Detect which cell encompasses the target text, then output its (x, y) center coordinate. 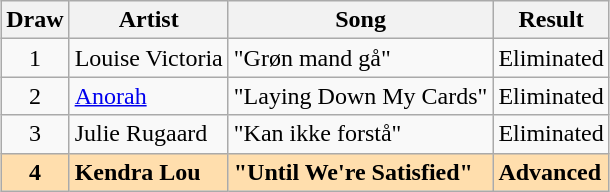
"Kan ikke forstå" (360, 134)
1 (35, 58)
4 (35, 172)
Julie Rugaard (148, 134)
"Until We're Satisfied" (360, 172)
Kendra Lou (148, 172)
Draw (35, 20)
Result (551, 20)
Anorah (148, 96)
Louise Victoria (148, 58)
3 (35, 134)
"Grøn mand gå" (360, 58)
Advanced (551, 172)
Song (360, 20)
"Laying Down My Cards" (360, 96)
Artist (148, 20)
2 (35, 96)
